Extract the [x, y] coordinate from the center of the cell holding the provided text.  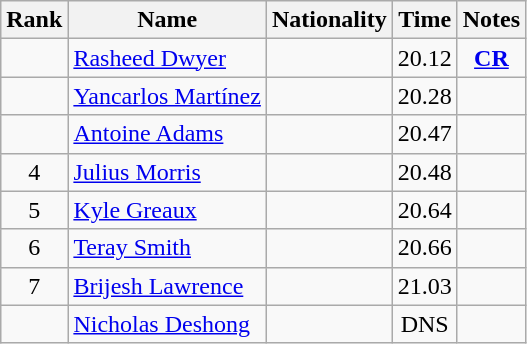
Rank [34, 20]
Rasheed Dwyer [168, 58]
20.28 [424, 96]
6 [34, 248]
Nicholas Deshong [168, 324]
Julius Morris [168, 172]
7 [34, 286]
5 [34, 210]
20.64 [424, 210]
20.47 [424, 134]
Name [168, 20]
CR [491, 58]
Time [424, 20]
20.66 [424, 248]
Kyle Greaux [168, 210]
Teray Smith [168, 248]
Notes [491, 20]
Brijesh Lawrence [168, 286]
20.48 [424, 172]
Nationality [329, 20]
Yancarlos Martínez [168, 96]
21.03 [424, 286]
DNS [424, 324]
Antoine Adams [168, 134]
20.12 [424, 58]
4 [34, 172]
